Scan for the cell matching the given text and deliver its [X, Y] coordinate at center. 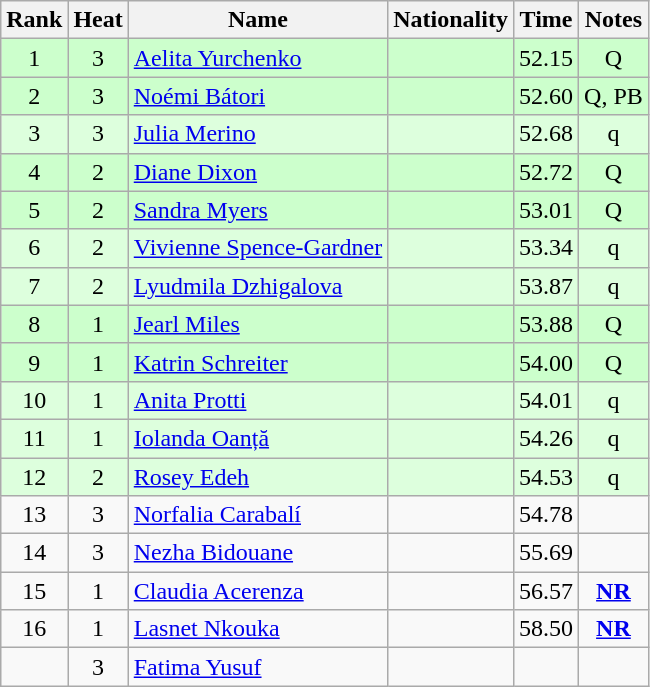
Katrin Schreiter [258, 362]
Notes [614, 20]
Aelita Yurchenko [258, 58]
Lyudmila Dzhigalova [258, 286]
Jearl Miles [258, 324]
15 [34, 591]
58.50 [546, 629]
54.53 [546, 477]
53.01 [546, 210]
Julia Merino [258, 134]
Lasnet Nkouka [258, 629]
5 [34, 210]
4 [34, 172]
53.88 [546, 324]
11 [34, 438]
13 [34, 515]
Anita Protti [258, 400]
Iolanda Oanță [258, 438]
54.01 [546, 400]
Fatima Yusuf [258, 667]
52.60 [546, 96]
52.68 [546, 134]
16 [34, 629]
Vivienne Spence-Gardner [258, 248]
9 [34, 362]
Norfalia Carabalí [258, 515]
54.78 [546, 515]
14 [34, 553]
10 [34, 400]
Claudia Acerenza [258, 591]
Time [546, 20]
Heat [98, 20]
55.69 [546, 553]
Sandra Myers [258, 210]
8 [34, 324]
6 [34, 248]
53.87 [546, 286]
Rosey Edeh [258, 477]
Diane Dixon [258, 172]
7 [34, 286]
Noémi Bátori [258, 96]
54.00 [546, 362]
Name [258, 20]
52.15 [546, 58]
56.57 [546, 591]
54.26 [546, 438]
Q, PB [614, 96]
Rank [34, 20]
52.72 [546, 172]
Nezha Bidouane [258, 553]
12 [34, 477]
53.34 [546, 248]
Nationality [451, 20]
